Extract the (x, y) coordinate from the center of the cell holding the provided text.  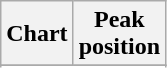
Chart (37, 34)
Peakposition (119, 34)
